Determine the [x, y] coordinate at the center of the cell enclosing the given text.  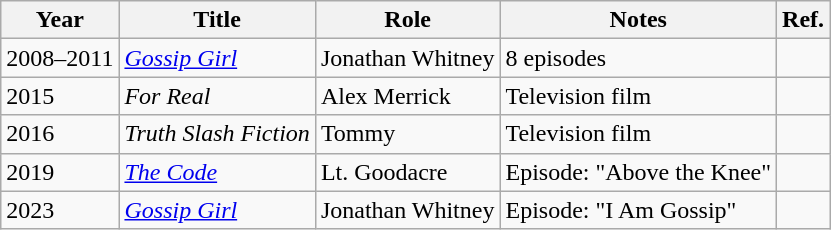
2008–2011 [60, 58]
Year [60, 20]
Role [408, 20]
2019 [60, 172]
The Code [217, 172]
Alex Merrick [408, 96]
2023 [60, 210]
Episode: "I Am Gossip" [638, 210]
Ref. [804, 20]
Episode: "Above the Knee" [638, 172]
Title [217, 20]
For Real [217, 96]
2016 [60, 134]
8 episodes [638, 58]
Tommy [408, 134]
Truth Slash Fiction [217, 134]
Notes [638, 20]
2015 [60, 96]
Lt. Goodacre [408, 172]
